Output the [x, y] coordinate of the center of the cell containing the given text.  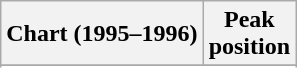
Chart (1995–1996) [102, 34]
Peakposition [249, 34]
